From the cell containing the given text, extract its center point as [x, y] coordinate. 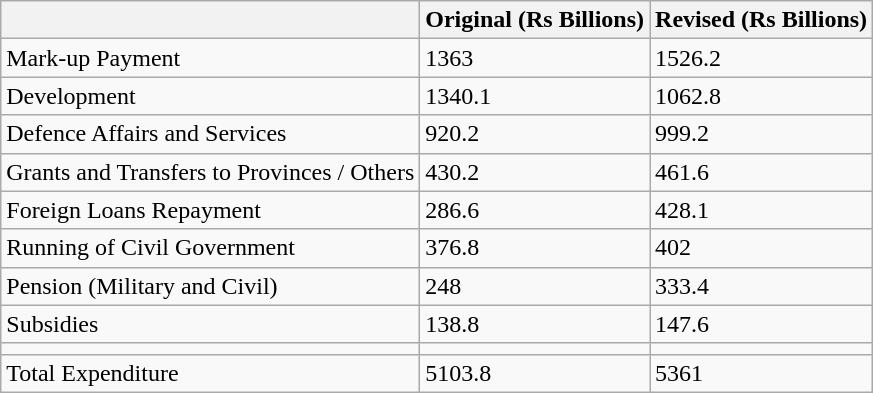
5361 [762, 373]
920.2 [535, 134]
Total Expenditure [210, 373]
Development [210, 96]
Revised (Rs Billions) [762, 20]
333.4 [762, 286]
248 [535, 286]
138.8 [535, 324]
Subsidies [210, 324]
Running of Civil Government [210, 248]
147.6 [762, 324]
Foreign Loans Repayment [210, 210]
1526.2 [762, 58]
Original (Rs Billions) [535, 20]
430.2 [535, 172]
428.1 [762, 210]
402 [762, 248]
Pension (Military and Civil) [210, 286]
1062.8 [762, 96]
Defence Affairs and Services [210, 134]
461.6 [762, 172]
1340.1 [535, 96]
5103.8 [535, 373]
Mark-up Payment [210, 58]
376.8 [535, 248]
1363 [535, 58]
999.2 [762, 134]
286.6 [535, 210]
Grants and Transfers to Provinces / Others [210, 172]
